Extract the (x, y) coordinate from the center of the cell holding the provided text.  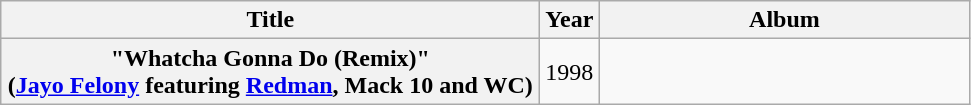
1998 (570, 72)
"Whatcha Gonna Do (Remix)"(Jayo Felony featuring Redman, Mack 10 and WC) (270, 72)
Title (270, 20)
Year (570, 20)
Album (784, 20)
